Find where the given text appears and provide that cell's center as (X, Y) coordinate. 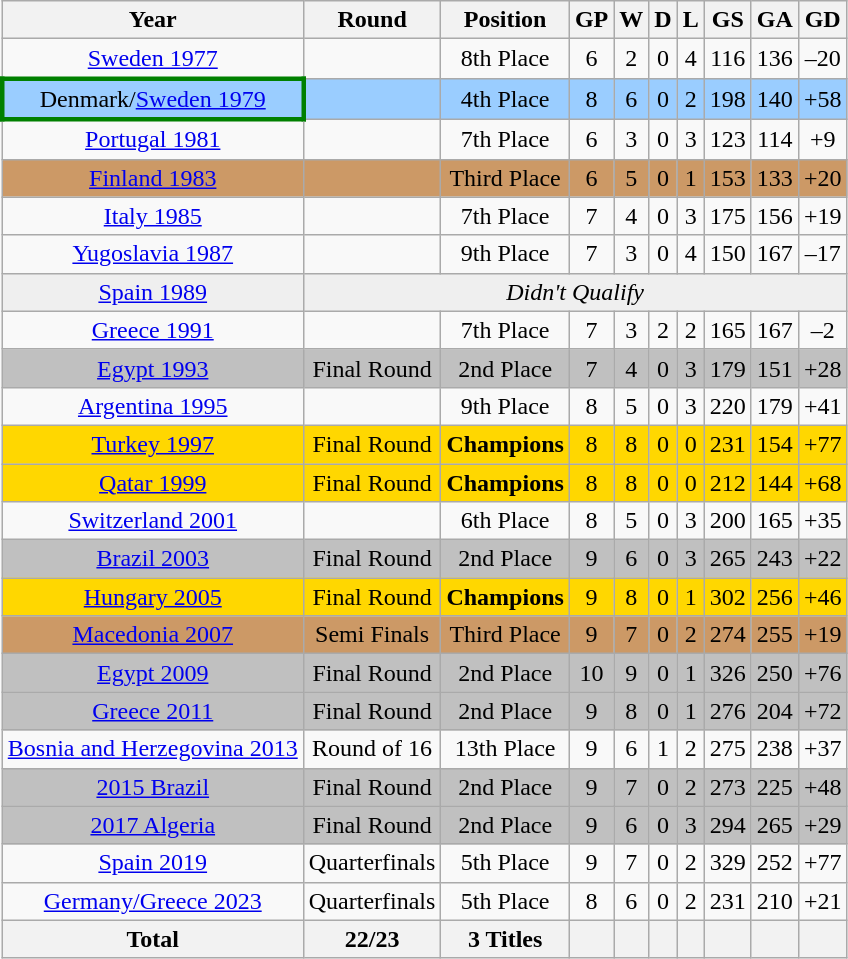
243 (774, 559)
116 (728, 59)
151 (774, 368)
GP (591, 20)
200 (728, 521)
Didn't Qualify (575, 292)
–2 (822, 330)
GS (728, 20)
8th Place (505, 59)
Italy 1985 (152, 216)
+48 (822, 787)
+41 (822, 406)
156 (774, 216)
W (632, 20)
Position (505, 20)
212 (728, 483)
22/23 (372, 939)
+20 (822, 178)
204 (774, 711)
294 (728, 825)
2015 Brazil (152, 787)
Greece 2011 (152, 711)
+22 (822, 559)
274 (728, 635)
150 (728, 254)
+35 (822, 521)
114 (774, 139)
123 (728, 139)
Bosnia and Herzegovina 2013 (152, 749)
Macedonia 2007 (152, 635)
302 (728, 597)
Spain 1989 (152, 292)
GA (774, 20)
+72 (822, 711)
273 (728, 787)
+46 (822, 597)
+76 (822, 673)
Spain 2019 (152, 863)
10 (591, 673)
326 (728, 673)
Argentina 1995 (152, 406)
Germany/Greece 2023 (152, 901)
220 (728, 406)
Sweden 1977 (152, 59)
Qatar 1999 (152, 483)
Year (152, 20)
250 (774, 673)
153 (728, 178)
+58 (822, 98)
+9 (822, 139)
+29 (822, 825)
+68 (822, 483)
133 (774, 178)
175 (728, 216)
Yugoslavia 1987 (152, 254)
275 (728, 749)
Portugal 1981 (152, 139)
–17 (822, 254)
+28 (822, 368)
255 (774, 635)
198 (728, 98)
Brazil 2003 (152, 559)
GD (822, 20)
136 (774, 59)
+21 (822, 901)
Turkey 1997 (152, 444)
256 (774, 597)
Greece 1991 (152, 330)
3 Titles (505, 939)
252 (774, 863)
329 (728, 863)
2017 Algeria (152, 825)
4th Place (505, 98)
–20 (822, 59)
Round (372, 20)
Switzerland 2001 (152, 521)
Round of 16 (372, 749)
Denmark/Sweden 1979 (152, 98)
Total (152, 939)
D (663, 20)
Finland 1983 (152, 178)
L (690, 20)
144 (774, 483)
+37 (822, 749)
238 (774, 749)
Semi Finals (372, 635)
225 (774, 787)
Egypt 1993 (152, 368)
Egypt 2009 (152, 673)
Hungary 2005 (152, 597)
276 (728, 711)
154 (774, 444)
140 (774, 98)
210 (774, 901)
6th Place (505, 521)
13th Place (505, 749)
